Detect which cell encompasses the target text, then output its (x, y) center coordinate. 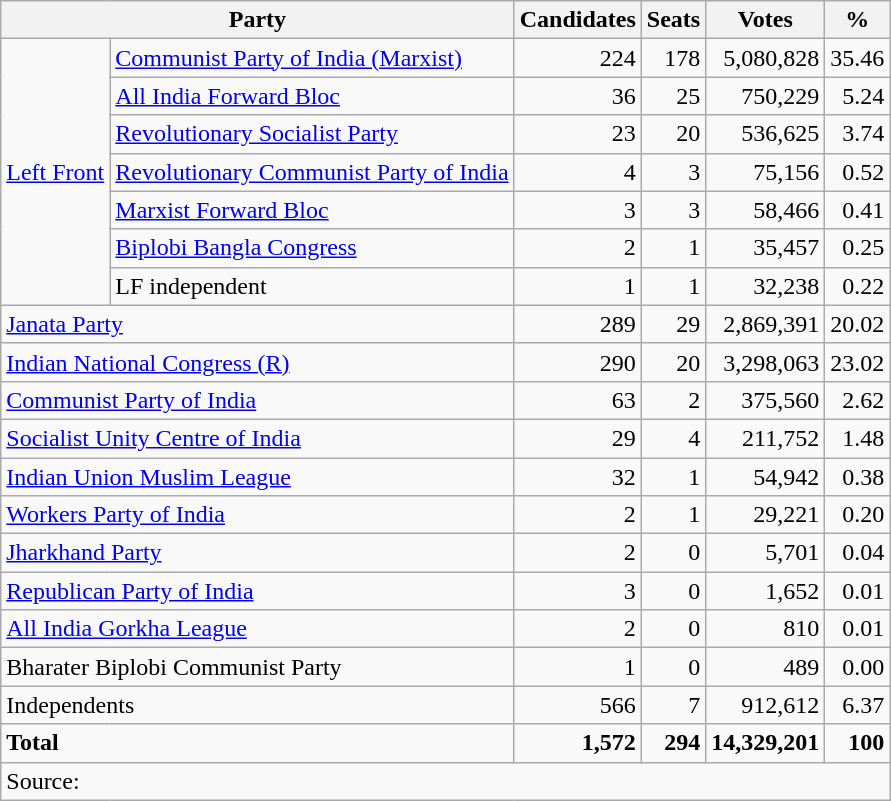
Source: (446, 781)
Revolutionary Socialist Party (312, 134)
0.00 (858, 667)
58,466 (766, 210)
36 (578, 96)
489 (766, 667)
25 (673, 96)
29,221 (766, 515)
2.62 (858, 400)
0.20 (858, 515)
75,156 (766, 172)
35,457 (766, 248)
Socialist Unity Centre of India (258, 438)
Left Front (56, 172)
Marxist Forward Bloc (312, 210)
750,229 (766, 96)
% (858, 20)
0.41 (858, 210)
1,572 (578, 743)
All India Forward Bloc (312, 96)
23 (578, 134)
54,942 (766, 477)
5.24 (858, 96)
211,752 (766, 438)
5,080,828 (766, 58)
912,612 (766, 705)
0.52 (858, 172)
294 (673, 743)
1,652 (766, 591)
Janata Party (258, 324)
Party (258, 20)
0.38 (858, 477)
289 (578, 324)
Total (258, 743)
Jharkhand Party (258, 553)
2,869,391 (766, 324)
3,298,063 (766, 362)
0.04 (858, 553)
5,701 (766, 553)
810 (766, 629)
63 (578, 400)
0.22 (858, 286)
6.37 (858, 705)
All India Gorkha League (258, 629)
Independents (258, 705)
Communist Party of India (258, 400)
1.48 (858, 438)
Indian Union Muslim League (258, 477)
375,560 (766, 400)
0.25 (858, 248)
23.02 (858, 362)
32,238 (766, 286)
178 (673, 58)
Seats (673, 20)
7 (673, 705)
LF independent (312, 286)
566 (578, 705)
290 (578, 362)
Republican Party of India (258, 591)
Votes (766, 20)
Biplobi Bangla Congress (312, 248)
100 (858, 743)
35.46 (858, 58)
Indian National Congress (R) (258, 362)
Workers Party of India (258, 515)
536,625 (766, 134)
20.02 (858, 324)
32 (578, 477)
224 (578, 58)
Bharater Biplobi Communist Party (258, 667)
Revolutionary Communist Party of India (312, 172)
Communist Party of India (Marxist) (312, 58)
14,329,201 (766, 743)
3.74 (858, 134)
Candidates (578, 20)
